Provide the (X, Y) coordinate of the cell's center where the given text is located.  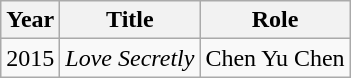
Role (275, 20)
Love Secretly (130, 58)
Title (130, 20)
2015 (30, 58)
Year (30, 20)
Chen Yu Chen (275, 58)
